For the text-containing cell, return its midpoint in [X, Y] coordinate format. 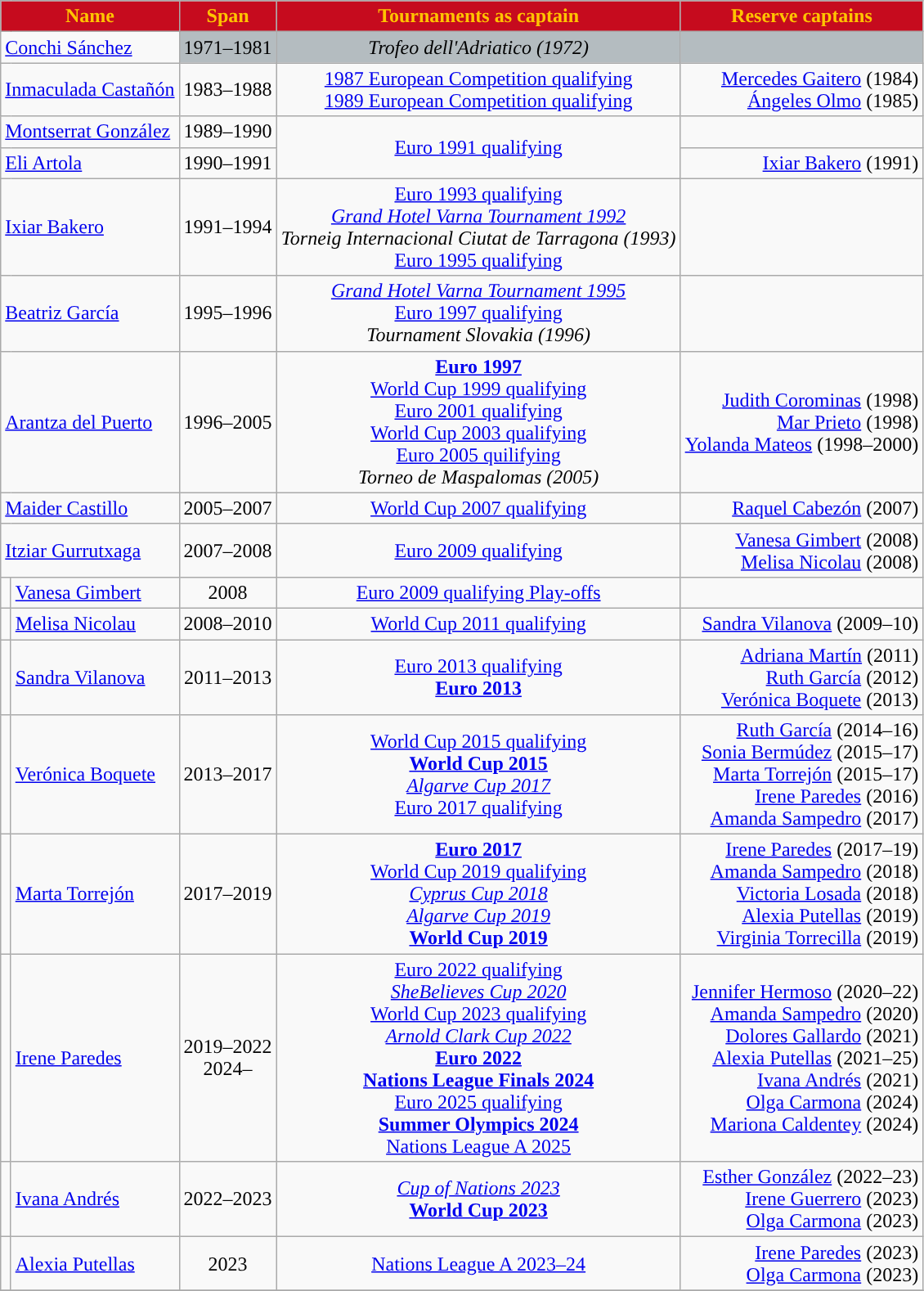
Itziar Gurrutxaga [90, 550]
Esther González (2022–23) Irene Guerrero (2023) Olga Carmona (2023) [801, 1199]
Euro 2009 qualifying Play-offs [478, 592]
Marta Torrejón [95, 894]
1991–1994 [227, 227]
Ixiar Bakero [90, 227]
Euro 1993 qualifying Grand Hotel Varna Tournament 1992 Torneig Internacional Ciutat de Tarragona (1993) Euro 1995 qualifying [478, 227]
2013–2017 [227, 775]
Arantza del Puerto [90, 422]
1983–1988 [227, 90]
Judith Corominas (1998) Mar Prieto (1998) Yolanda Mateos (1998–2000) [801, 422]
2011–2013 [227, 677]
Eli Artola [90, 163]
Nations League A 2023–24 [478, 1263]
Euro 1997 World Cup 1999 qualifying Euro 2001 qualifying World Cup 2003 qualifying Euro 2005 quilifying Torneo de Maspalomas (2005) [478, 422]
1990–1991 [227, 163]
2017–2019 [227, 894]
Sandra Vilanova [95, 677]
Trofeo dell'Adriatico (1972) [478, 47]
Verónica Boquete [95, 775]
Maider Castillo [90, 508]
2023 [227, 1263]
2007–2008 [227, 550]
Irene Paredes [95, 1058]
Cup of Nations 2023 World Cup 2023 [478, 1199]
Span [227, 16]
Ruth García (2014–16) Sonia Bermúdez (2015–17) Marta Torrejón (2015–17) Irene Paredes (2016) Amanda Sampedro (2017) [801, 775]
Irene Paredes (2017–19) Amanda Sampedro (2018) Victoria Losada (2018) Alexia Putellas (2019) Virginia Torrecilla (2019) [801, 894]
Melisa Nicolau [95, 623]
Mercedes Gaitero (1984) Ángeles Olmo (1985) [801, 90]
Sandra Vilanova (2009–10) [801, 623]
Irene Paredes (2023) Olga Carmona (2023) [801, 1263]
Name [90, 16]
Vanesa Gimbert [95, 592]
World Cup 2015 qualifying World Cup 2015 Algarve Cup 2017 Euro 2017 qualifying [478, 775]
2008 [227, 592]
Inmaculada Castañón [90, 90]
Reserve captains [801, 16]
Conchi Sánchez [90, 47]
Beatriz García [90, 313]
Montserrat González [90, 132]
Ivana Andrés [95, 1199]
Euro 2009 qualifying [478, 550]
Vanesa Gimbert (2008) Melisa Nicolau (2008) [801, 550]
Raquel Cabezón (2007) [801, 508]
1971–1981 [227, 47]
2019–2022 2024– [227, 1058]
2005–2007 [227, 508]
Euro 2017 World Cup 2019 qualifying Cyprus Cup 2018 Algarve Cup 2019 World Cup 2019 [478, 894]
Adriana Martín (2011) Ruth García (2012) Verónica Boquete (2013) [801, 677]
World Cup 2011 qualifying [478, 623]
Alexia Putellas [95, 1263]
Ixiar Bakero (1991) [801, 163]
1987 European Competition qualifying 1989 European Competition qualifying [478, 90]
1996–2005 [227, 422]
Euro 2013 qualifying Euro 2013 [478, 677]
Grand Hotel Varna Tournament 1995 Euro 1997 qualifying Tournament Slovakia (1996) [478, 313]
Tournaments as captain [478, 16]
Euro 1991 qualifying [478, 147]
2008–2010 [227, 623]
1995–1996 [227, 313]
2022–2023 [227, 1199]
1989–1990 [227, 132]
World Cup 2007 qualifying [478, 508]
